Find where the given text appears and provide that cell's center as [X, Y] coordinate. 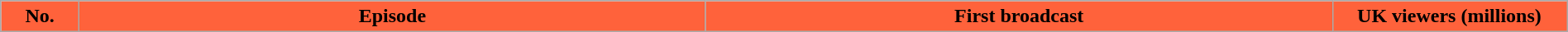
Episode [392, 16]
No. [40, 16]
UK viewers (millions) [1450, 16]
First broadcast [1019, 16]
